Output the [x, y] coordinate of the center of the cell containing the given text.  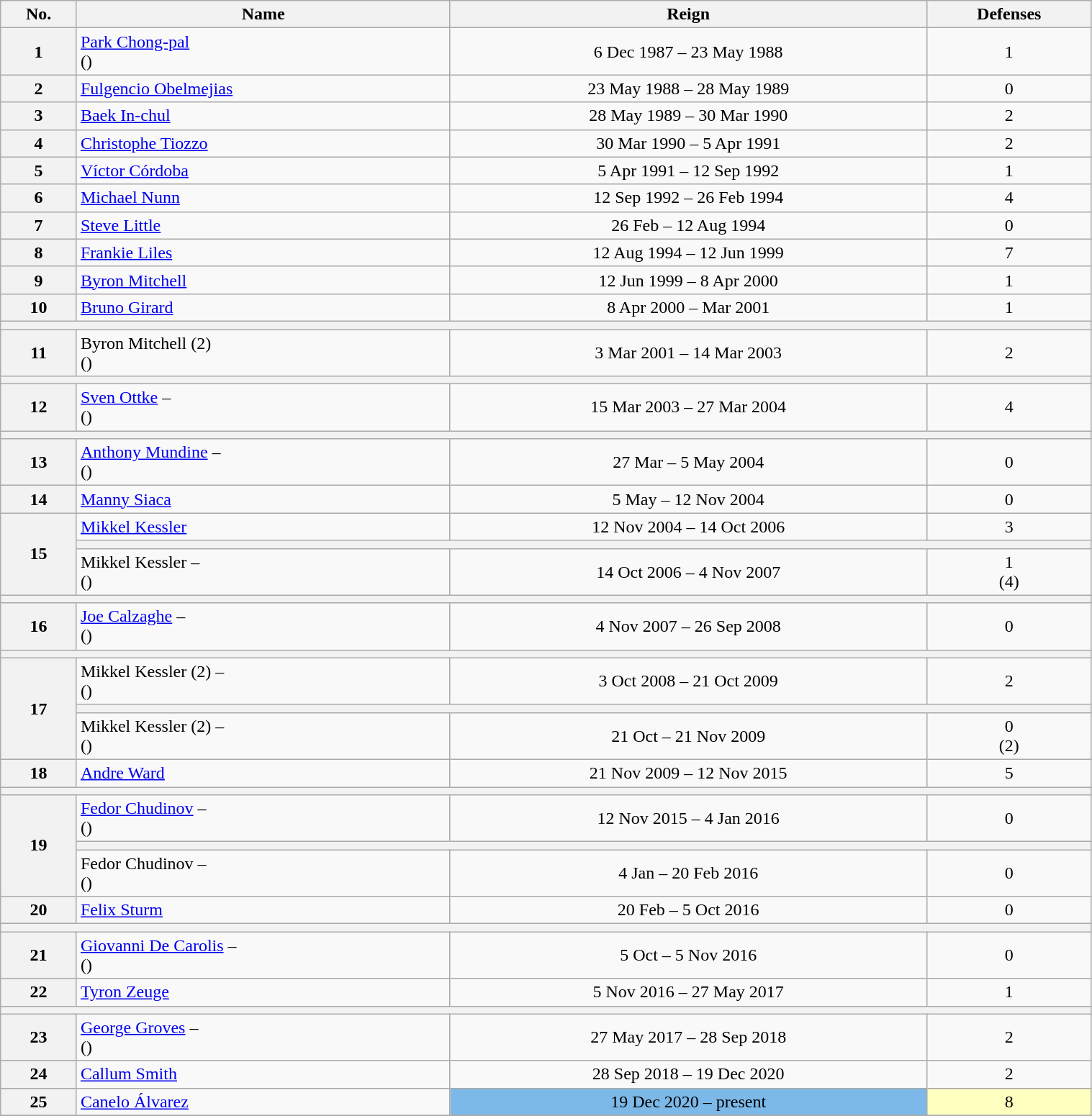
Manny Siaca [263, 499]
21 [39, 956]
25 [39, 1102]
28 May 1989 – 30 Mar 1990 [688, 116]
Bruno Girard [263, 307]
3 Mar 2001 – 14 Mar 2003 [688, 353]
Anthony Mundine – () [263, 462]
26 Feb – 12 Aug 1994 [688, 225]
13 [39, 462]
23 [39, 1038]
Byron Mitchell (2)() [263, 353]
23 May 1988 – 28 May 1989 [688, 89]
Michael Nunn [263, 198]
12 Nov 2015 – 4 Jan 2016 [688, 819]
Giovanni De Carolis – () [263, 956]
George Groves – () [263, 1038]
1(4) [1009, 571]
12 Sep 1992 – 26 Feb 1994 [688, 198]
16 [39, 626]
24 [39, 1074]
Reign [688, 14]
Víctor Córdoba [263, 171]
Callum Smith [263, 1074]
17 [39, 708]
Name [263, 14]
Felix Sturm [263, 910]
20 Feb – 5 Oct 2016 [688, 910]
4 Jan – 20 Feb 2016 [688, 874]
4 Nov 2007 – 26 Sep 2008 [688, 626]
14 [39, 499]
0(2) [1009, 735]
12 Aug 1994 – 12 Jun 1999 [688, 253]
Frankie Liles [263, 253]
No. [39, 14]
Joe Calzaghe – () [263, 626]
19 [39, 846]
11 [39, 353]
21 Oct – 21 Nov 2009 [688, 735]
15 [39, 554]
8 Apr 2000 – Mar 2001 [688, 307]
5 Oct – 5 Nov 2016 [688, 956]
10 [39, 307]
Baek In-chul [263, 116]
12 Jun 1999 – 8 Apr 2000 [688, 280]
Sven Ottke – () [263, 407]
27 Mar – 5 May 2004 [688, 462]
15 Mar 2003 – 27 Mar 2004 [688, 407]
5 Apr 1991 – 12 Sep 1992 [688, 171]
Defenses [1009, 14]
21 Nov 2009 – 12 Nov 2015 [688, 773]
Canelo Álvarez [263, 1102]
Byron Mitchell [263, 280]
22 [39, 992]
6 Dec 1987 – 23 May 1988 [688, 52]
Park Chong-pal() [263, 52]
20 [39, 910]
5 May – 12 Nov 2004 [688, 499]
12 Nov 2004 – 14 Oct 2006 [688, 527]
19 Dec 2020 – present [688, 1102]
3 Oct 2008 – 21 Oct 2009 [688, 681]
Tyron Zeuge [263, 992]
Fulgencio Obelmejias [263, 89]
30 Mar 1990 – 5 Apr 1991 [688, 143]
5 Nov 2016 – 27 May 2017 [688, 992]
9 [39, 280]
Andre Ward [263, 773]
Mikkel Kessler – () [263, 571]
27 May 2017 – 28 Sep 2018 [688, 1038]
18 [39, 773]
12 [39, 407]
14 Oct 2006 – 4 Nov 2007 [688, 571]
Christophe Tiozzo [263, 143]
Steve Little [263, 225]
28 Sep 2018 – 19 Dec 2020 [688, 1074]
Mikkel Kessler [263, 527]
6 [39, 198]
